Pinpoint the cell where the given text exists, returning its [x, y] midpoint coordinate. 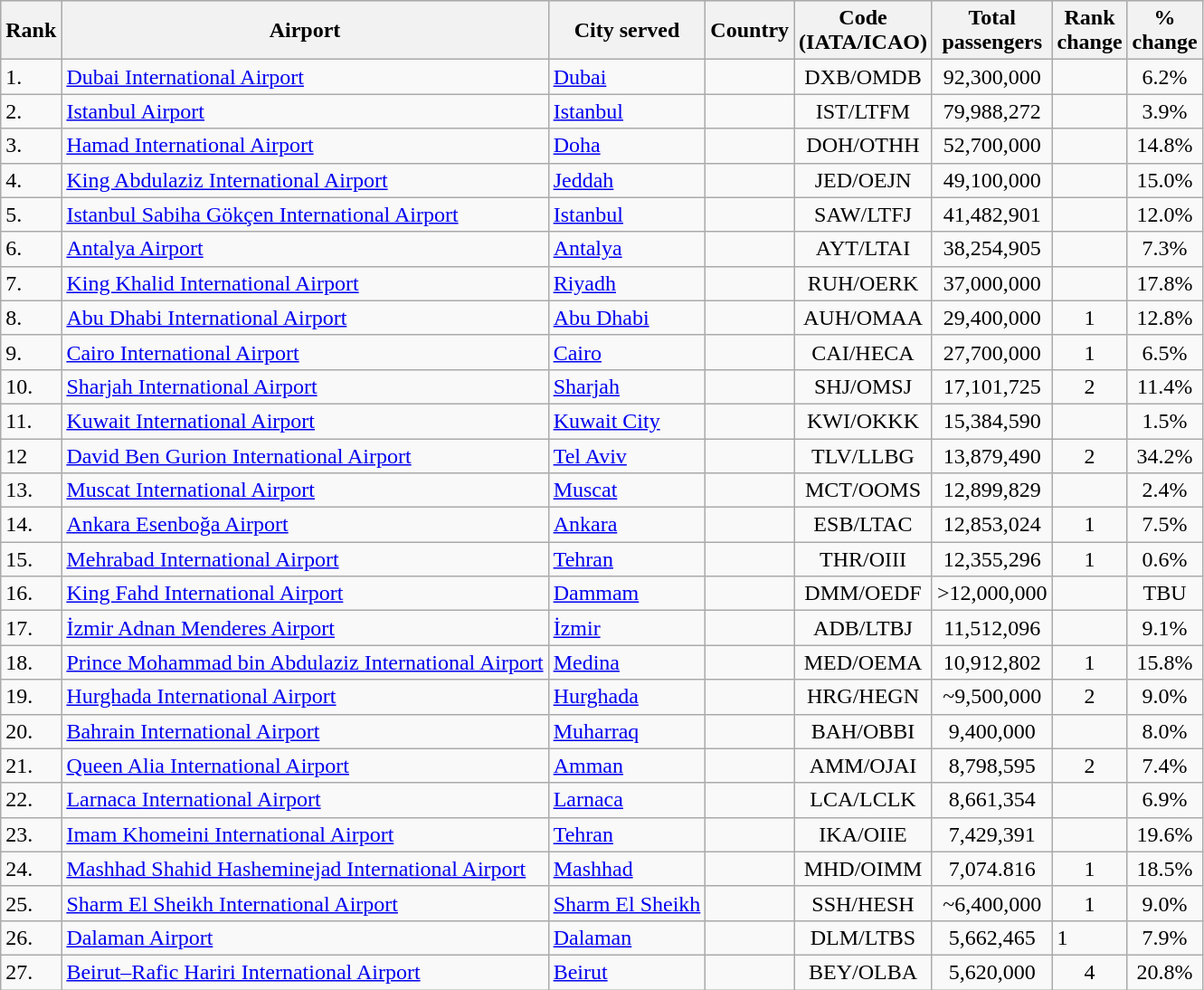
Queen Alia International Airport [305, 766]
52,700,000 [991, 146]
11.4% [1165, 386]
15. [31, 559]
Antalya [627, 249]
THR/OIII [863, 559]
17,101,725 [991, 386]
Airport [305, 31]
4 [1089, 972]
MCT/OOMS [863, 490]
Muscat [627, 490]
11,512,096 [991, 628]
BAH/OBBI [863, 731]
AYT/LTAI [863, 249]
Bahrain International Airport [305, 731]
TLV/LLBG [863, 455]
6.2% [1165, 77]
11. [31, 421]
Abu Dhabi International Airport [305, 318]
Abu Dhabi [627, 318]
Kuwait City [627, 421]
7,429,391 [991, 834]
5. [31, 214]
~6,400,000 [991, 903]
3. [31, 146]
4. [31, 180]
Beirut–Rafic Hariri International Airport [305, 972]
23. [31, 834]
IST/LTFM [863, 111]
Doha [627, 146]
41,482,901 [991, 214]
Sharm El Sheikh International Airport [305, 903]
29,400,000 [991, 318]
8,798,595 [991, 766]
Mashhad Shahid Hasheminejad International Airport [305, 869]
Beirut [627, 972]
17.8% [1165, 283]
JED/OEJN [863, 180]
5,620,000 [991, 972]
Dalaman [627, 938]
2.4% [1165, 490]
0.6% [1165, 559]
Riyadh [627, 283]
27. [31, 972]
Muscat International Airport [305, 490]
Imam Khomeini International Airport [305, 834]
15,384,590 [991, 421]
LCA/LCLK [863, 800]
AMM/OJAI [863, 766]
Antalya Airport [305, 249]
Hurghada [627, 697]
8,661,354 [991, 800]
Dammam [627, 594]
Rankchange [1089, 31]
7.9% [1165, 938]
MHD/OIMM [863, 869]
Mehrabad International Airport [305, 559]
Mashhad [627, 869]
MED/OEMA [863, 662]
34.2% [1165, 455]
15.0% [1165, 180]
Prince Mohammad bin Abdulaziz International Airport [305, 662]
CAI/HECA [863, 352]
14. [31, 525]
~9,500,000 [991, 697]
ADB/LTBJ [863, 628]
Muharraq [627, 731]
TBU [1165, 594]
1. [31, 77]
12,899,829 [991, 490]
İzmir Adnan Menderes Airport [305, 628]
Dalaman Airport [305, 938]
9. [31, 352]
15.8% [1165, 662]
King Fahd International Airport [305, 594]
King Khalid International Airport [305, 283]
26. [31, 938]
38,254,905 [991, 249]
1.5% [1165, 421]
10. [31, 386]
16. [31, 594]
KWI/OKKK [863, 421]
DMM/OEDF [863, 594]
SAW/LTFJ [863, 214]
12,853,024 [991, 525]
David Ben Gurion International Airport [305, 455]
27,700,000 [991, 352]
DXB/OMDB [863, 77]
6.9% [1165, 800]
6. [31, 249]
King Abdulaziz International Airport [305, 180]
DOH/OTHH [863, 146]
İzmir [627, 628]
Totalpassengers [991, 31]
Code(IATA/ICAO) [863, 31]
8.0% [1165, 731]
49,100,000 [991, 180]
25. [31, 903]
37,000,000 [991, 283]
12.8% [1165, 318]
92,300,000 [991, 77]
7.5% [1165, 525]
19. [31, 697]
Cairo [627, 352]
AUH/OMAA [863, 318]
Istanbul Sabiha Gökçen International Airport [305, 214]
79,988,272 [991, 111]
18. [31, 662]
>12,000,000 [991, 594]
Amman [627, 766]
Country [750, 31]
7.4% [1165, 766]
12 [31, 455]
IKA/OIIE [863, 834]
ESB/LTAC [863, 525]
13. [31, 490]
10,912,802 [991, 662]
Ankara [627, 525]
12,355,296 [991, 559]
3.9% [1165, 111]
20. [31, 731]
Larnaca International Airport [305, 800]
12.0% [1165, 214]
Medina [627, 662]
Dubai [627, 77]
9.1% [1165, 628]
8. [31, 318]
Cairo International Airport [305, 352]
Tel Aviv [627, 455]
19.6% [1165, 834]
SSH/HESH [863, 903]
22. [31, 800]
Istanbul Airport [305, 111]
7,074.816 [991, 869]
DLM/LTBS [863, 938]
7. [31, 283]
18.5% [1165, 869]
Sharjah International Airport [305, 386]
Sharjah [627, 386]
Sharm El Sheikh [627, 903]
13,879,490 [991, 455]
Hurghada International Airport [305, 697]
Ankara Esenboğa Airport [305, 525]
Kuwait International Airport [305, 421]
21. [31, 766]
Larnaca [627, 800]
20.8% [1165, 972]
Jeddah [627, 180]
SHJ/OMSJ [863, 386]
6.5% [1165, 352]
5,662,465 [991, 938]
HRG/HEGN [863, 697]
7.3% [1165, 249]
%change [1165, 31]
RUH/OERK [863, 283]
14.8% [1165, 146]
9,400,000 [991, 731]
Hamad International Airport [305, 146]
Dubai International Airport [305, 77]
Rank [31, 31]
2. [31, 111]
24. [31, 869]
17. [31, 628]
City served [627, 31]
BEY/OLBA [863, 972]
